For the text-containing cell, return its midpoint in [X, Y] coordinate format. 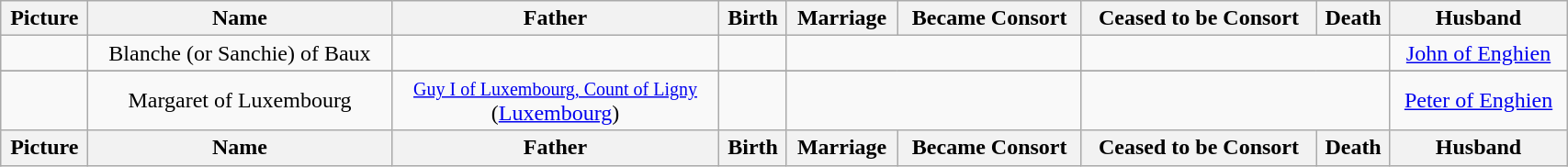
Blanche (or Sanchie) of Baux [240, 53]
Guy I of Luxembourg, Count of Ligny(Luxembourg) [555, 101]
Peter of Enghien [1478, 101]
John of Enghien [1478, 53]
Margaret of Luxembourg [240, 101]
